Capture the cell that displays the provided text and extract its [X, Y] central coordinate. 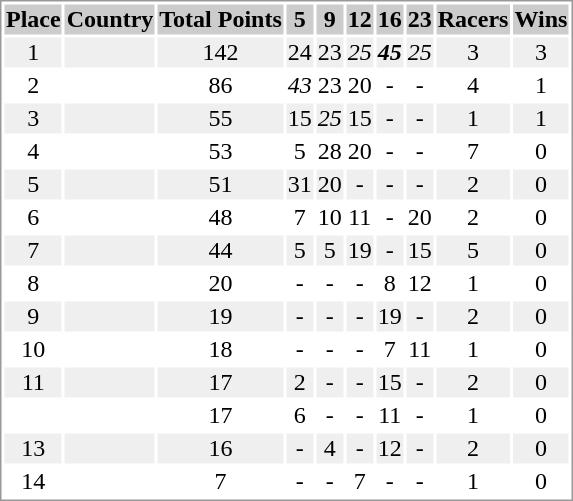
51 [220, 185]
142 [220, 53]
24 [300, 53]
Place [33, 19]
13 [33, 449]
Racers [473, 19]
Total Points [220, 19]
28 [330, 151]
45 [390, 53]
14 [33, 481]
48 [220, 217]
Wins [541, 19]
43 [300, 85]
44 [220, 251]
31 [300, 185]
Country [110, 19]
86 [220, 85]
53 [220, 151]
18 [220, 349]
55 [220, 119]
